Extract the [x, y] coordinate from the center of the cell holding the provided text.  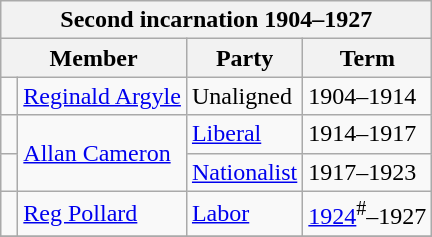
Reginald Argyle [102, 96]
Nationalist [244, 172]
Labor [244, 214]
Party [244, 58]
Unaligned [244, 96]
Liberal [244, 134]
Allan Cameron [102, 153]
1917–1923 [368, 172]
1924#–1927 [368, 214]
1904–1914 [368, 96]
1914–1917 [368, 134]
Reg Pollard [102, 214]
Member [94, 58]
Second incarnation 1904–1927 [216, 20]
Term [368, 58]
